Detect which cell encompasses the target text, then output its [x, y] center coordinate. 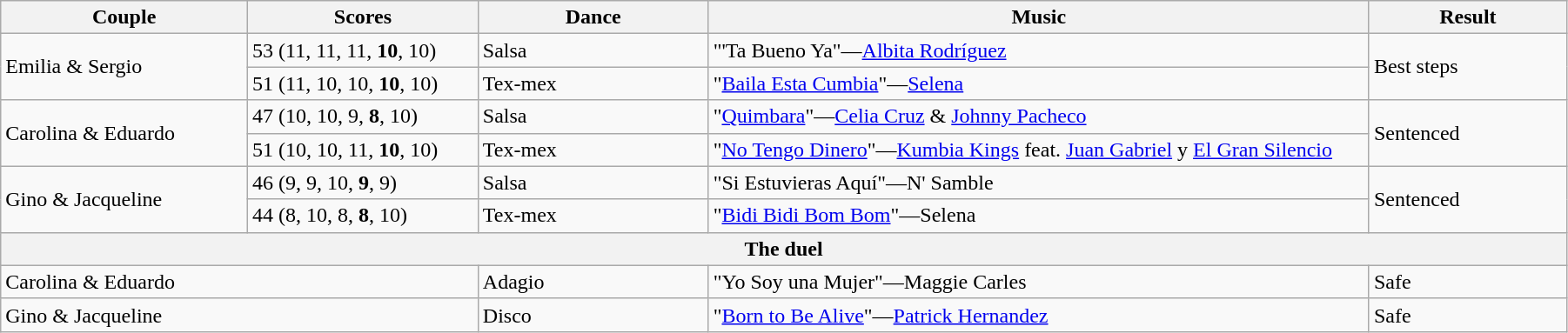
Scores [364, 17]
Result [1467, 17]
46 (9, 9, 10, 9, 9) [364, 183]
51 (11, 10, 10, 10, 10) [364, 83]
Emilia & Sergio [124, 67]
"Born to Be Alive"—Patrick Hernandez [1039, 315]
51 (10, 10, 11, 10, 10) [364, 150]
Couple [124, 17]
"Yo Soy una Mujer"—Maggie Carles [1039, 282]
"Bidi Bidi Bom Bom"—Selena [1039, 216]
"Baila Esta Cumbia"—Selena [1039, 83]
The duel [784, 249]
Best steps [1467, 67]
47 (10, 10, 9, 8, 10) [364, 117]
"Si Estuvieras Aquí"—N' Samble [1039, 183]
Adagio [593, 282]
"Quimbara"—Celia Cruz & Johnny Pacheco [1039, 117]
53 (11, 11, 11, 10, 10) [364, 50]
Music [1039, 17]
"No Tengo Dinero"—Kumbia Kings feat. Juan Gabriel y El Gran Silencio [1039, 150]
Disco [593, 315]
Dance [593, 17]
44 (8, 10, 8, 8, 10) [364, 216]
"'Ta Bueno Ya"—Albita Rodríguez [1039, 50]
